Return (x, y) of the center of cell containing provided text 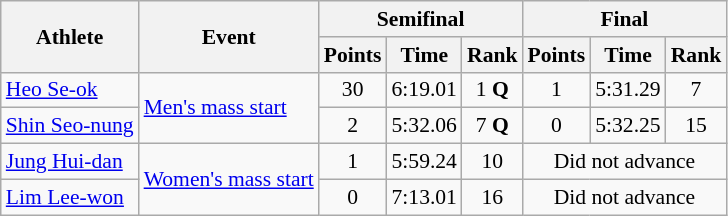
5:31.29 (628, 90)
6:19.01 (424, 90)
1 Q (492, 90)
Athlete (70, 36)
7:13.01 (424, 197)
Women's mass start (229, 180)
Shin Seo-nung (70, 126)
Jung Hui-dan (70, 162)
Final (625, 19)
5:32.06 (424, 126)
Event (229, 36)
15 (696, 126)
7 (696, 90)
Heo Se-ok (70, 90)
30 (353, 90)
16 (492, 197)
5:59.24 (424, 162)
7 Q (492, 126)
Men's mass start (229, 108)
10 (492, 162)
5:32.25 (628, 126)
Lim Lee-won (70, 197)
Semifinal (421, 19)
2 (353, 126)
